Capture the cell that displays the provided text and extract its (X, Y) central coordinate. 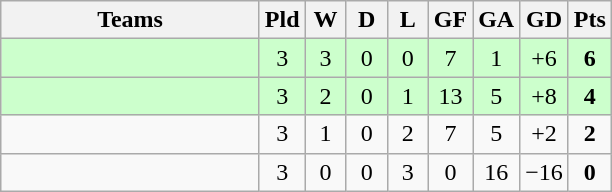
Teams (130, 20)
−16 (544, 172)
W (326, 20)
13 (450, 96)
GF (450, 20)
+8 (544, 96)
+2 (544, 134)
+6 (544, 58)
L (408, 20)
16 (496, 172)
6 (590, 58)
Pld (282, 20)
GA (496, 20)
4 (590, 96)
D (366, 20)
Pts (590, 20)
GD (544, 20)
